Determine the (x, y) coordinate at the center of the cell enclosing the given text.  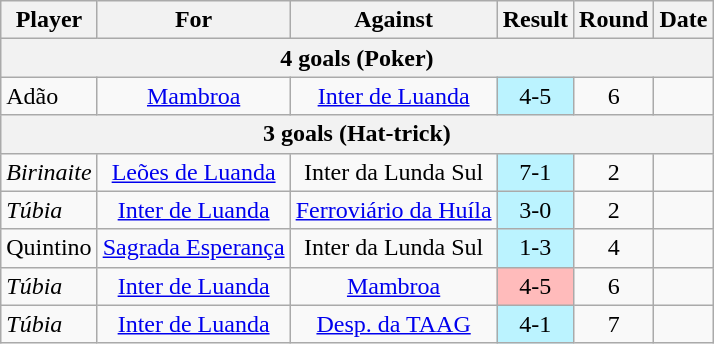
4 (614, 248)
3-0 (535, 210)
Date (684, 20)
Ferroviário da Huíla (394, 210)
Against (394, 20)
1-3 (535, 248)
Adão (49, 96)
Desp. da TAAG (394, 324)
Birinaite (49, 172)
For (194, 20)
3 goals (Hat-trick) (357, 134)
Quintino (49, 248)
Round (614, 20)
4-1 (535, 324)
Leões de Luanda (194, 172)
Player (49, 20)
Result (535, 20)
7-1 (535, 172)
4 goals (Poker) (357, 58)
Sagrada Esperança (194, 248)
7 (614, 324)
